From the cell containing the given text, extract its center point as (x, y) coordinate. 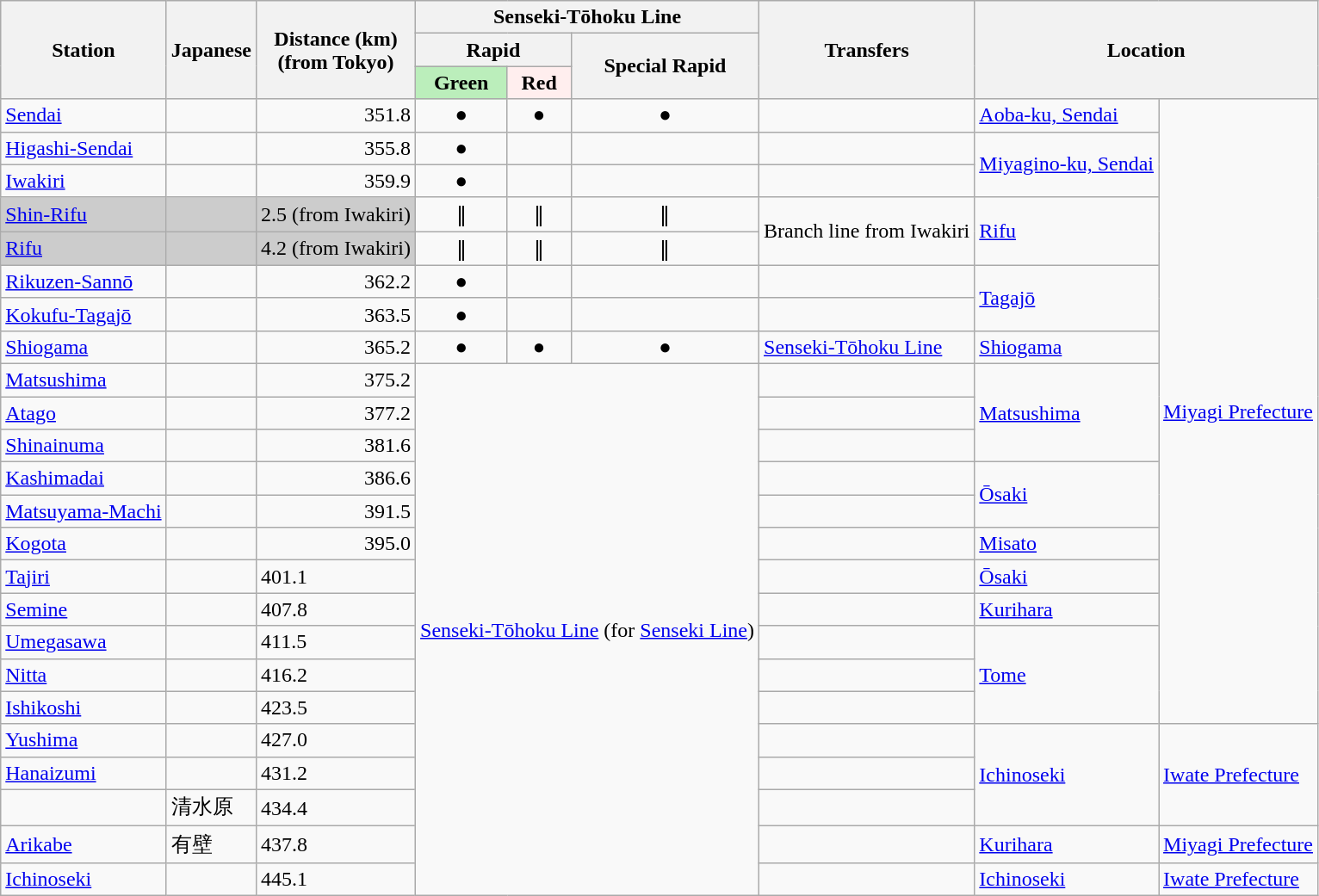
407.8 (336, 609)
423.5 (336, 708)
437.8 (336, 845)
Kogota (84, 544)
Ishikoshi (84, 708)
Kashimadai (84, 479)
Senseki-Tōhoku Line (for Senseki Line) (587, 629)
Green (461, 83)
清水原 (211, 807)
Transfers (867, 50)
Semine (84, 609)
Shin-Rifu (84, 214)
Red (539, 83)
359.9 (336, 181)
362.2 (336, 281)
Special Rapid (665, 66)
Sendai (84, 115)
431.2 (336, 773)
355.8 (336, 148)
381.6 (336, 446)
Aoba-ku, Sendai (1067, 115)
416.2 (336, 675)
Arikabe (84, 845)
434.4 (336, 807)
Location (1147, 50)
Hanaizumi (84, 773)
351.8 (336, 115)
Shinainuma (84, 446)
377.2 (336, 412)
2.5 (from Iwakiri) (336, 214)
Japanese (211, 50)
Misato (1067, 544)
Miyagino-ku, Sendai (1067, 164)
395.0 (336, 544)
401.1 (336, 577)
Tajiri (84, 577)
Umegasawa (84, 642)
Matsuyama-Machi (84, 511)
Tome (1067, 675)
Station (84, 50)
Branch line from Iwakiri (867, 231)
4.2 (from Iwakiri) (336, 249)
391.5 (336, 511)
Higashi-Sendai (84, 148)
386.6 (336, 479)
Tagajō (1067, 298)
427.0 (336, 740)
365.2 (336, 347)
445.1 (336, 879)
411.5 (336, 642)
有壁 (211, 845)
Atago (84, 412)
Iwakiri (84, 181)
363.5 (336, 314)
Yushima (84, 740)
Nitta (84, 675)
Rapid (494, 50)
375.2 (336, 380)
Kokufu-Tagajō (84, 314)
Rikuzen-Sannō (84, 281)
Distance (km)(from Tokyo) (336, 50)
